Output the [x, y] coordinate of the center of the cell containing the given text.  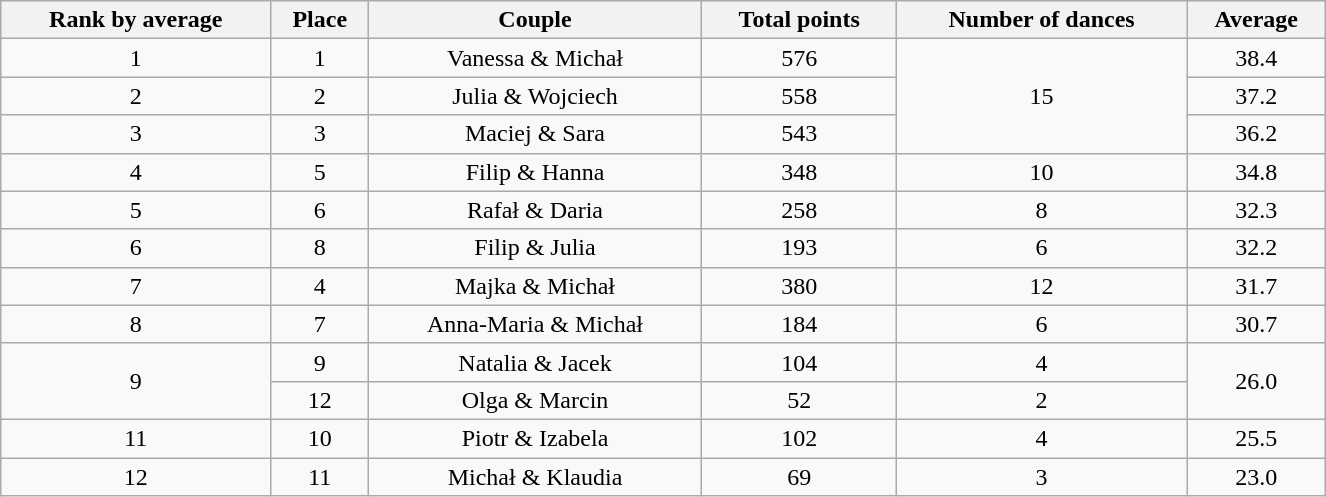
31.7 [1256, 286]
36.2 [1256, 134]
Majka & Michał [535, 286]
Total points [800, 20]
Filip & Julia [535, 248]
34.8 [1256, 172]
25.5 [1256, 438]
Julia & Wojciech [535, 96]
348 [800, 172]
23.0 [1256, 477]
32.2 [1256, 248]
Filip & Hanna [535, 172]
69 [800, 477]
543 [800, 134]
37.2 [1256, 96]
Rank by average [136, 20]
184 [800, 324]
102 [800, 438]
32.3 [1256, 210]
52 [800, 400]
558 [800, 96]
380 [800, 286]
Rafał & Daria [535, 210]
Number of dances [1041, 20]
Natalia & Jacek [535, 362]
26.0 [1256, 381]
38.4 [1256, 58]
Average [1256, 20]
Vanessa & Michał [535, 58]
Maciej & Sara [535, 134]
Michał & Klaudia [535, 477]
Couple [535, 20]
Piotr & Izabela [535, 438]
Place [320, 20]
258 [800, 210]
15 [1041, 96]
Olga & Marcin [535, 400]
30.7 [1256, 324]
193 [800, 248]
104 [800, 362]
576 [800, 58]
Anna-Maria & Michał [535, 324]
